Search for the cell housing the specified text and yield its (x, y) center coordinate. 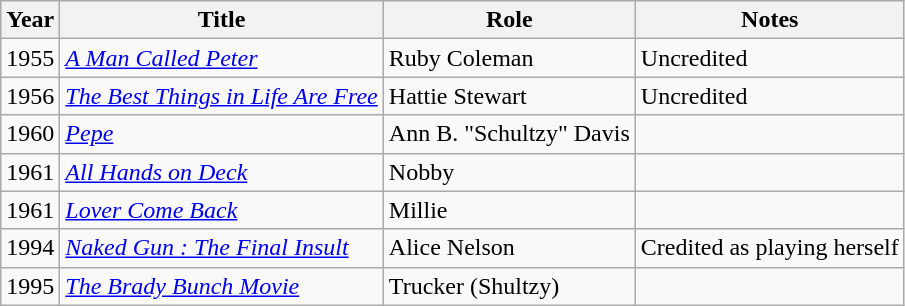
A Man Called Peter (222, 58)
Alice Nelson (509, 248)
Title (222, 20)
1955 (30, 58)
The Best Things in Life Are Free (222, 96)
Nobby (509, 172)
Role (509, 20)
The Brady Bunch Movie (222, 286)
Trucker (Shultzy) (509, 286)
Credited as playing herself (770, 248)
Ann B. "Schultzy" Davis (509, 134)
Notes (770, 20)
Naked Gun : The Final Insult (222, 248)
1994 (30, 248)
Year (30, 20)
1956 (30, 96)
1995 (30, 286)
1960 (30, 134)
Millie (509, 210)
Hattie Stewart (509, 96)
Pepe (222, 134)
Lover Come Back (222, 210)
All Hands on Deck (222, 172)
Ruby Coleman (509, 58)
